For the text-containing cell, return its midpoint in [x, y] coordinate format. 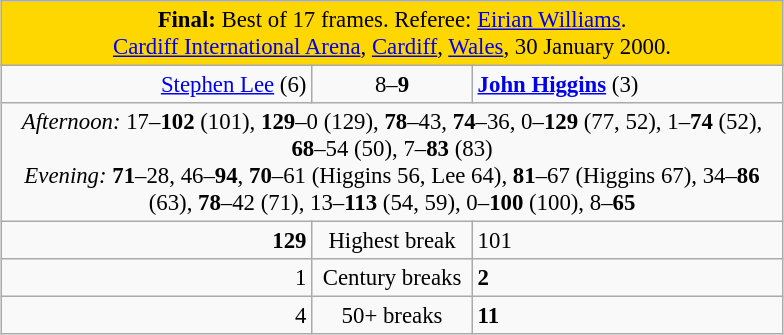
4 [156, 316]
2 [628, 278]
1 [156, 278]
8–9 [392, 85]
Final: Best of 17 frames. Referee: Eirian Williams.Cardiff International Arena, Cardiff, Wales, 30 January 2000. [392, 34]
101 [628, 241]
11 [628, 316]
John Higgins (3) [628, 85]
50+ breaks [392, 316]
Century breaks [392, 278]
Highest break [392, 241]
Stephen Lee (6) [156, 85]
129 [156, 241]
